Determine the (x, y) coordinate at the center of the cell enclosing the given text.  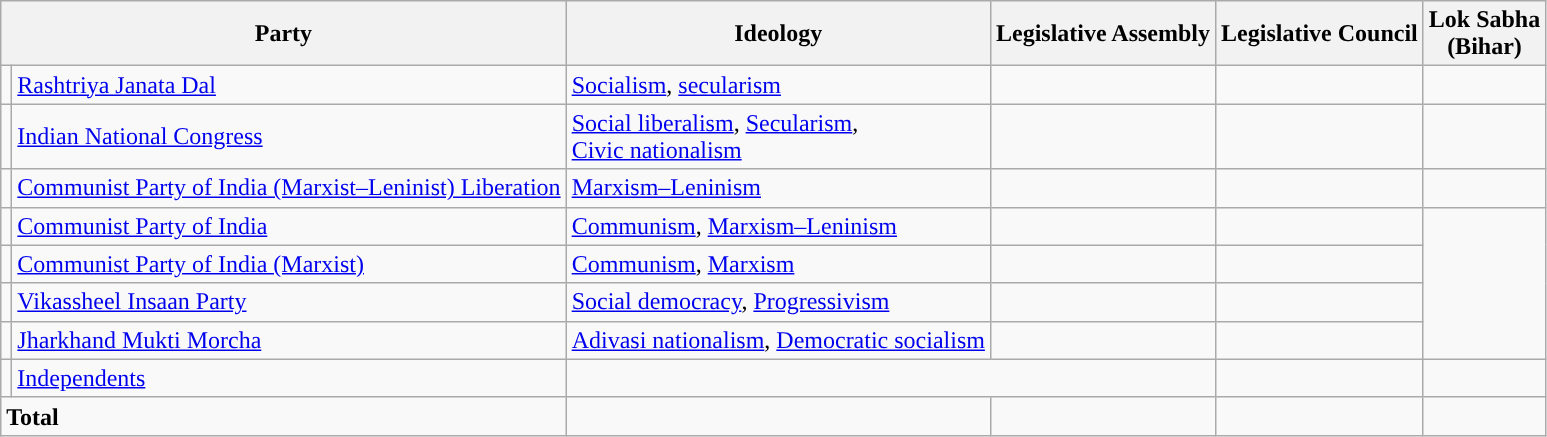
Communist Party of India (289, 226)
Socialism, secularism (778, 85)
Legislative Council (1320, 34)
Total (284, 416)
Jharkhand Mukti Morcha (289, 340)
Rashtriya Janata Dal (289, 85)
Communist Party of India (Marxist) (289, 264)
Lok Sabha(Bihar) (1484, 34)
Social liberalism, Secularism,Civic nationalism (778, 136)
Vikassheel Insaan Party (289, 302)
Legislative Assembly (1102, 34)
Communism, Marxism (778, 264)
Marxism–Leninism (778, 188)
Communism, Marxism–Leninism (778, 226)
Independents (289, 378)
Ideology (778, 34)
Communist Party of India (Marxist–Leninist) Liberation (289, 188)
Indian National Congress (289, 136)
Adivasi nationalism, Democratic socialism (778, 340)
Social democracy, Progressivism (778, 302)
Party (284, 34)
